Output the (x, y) coordinate of the center of the cell containing the given text.  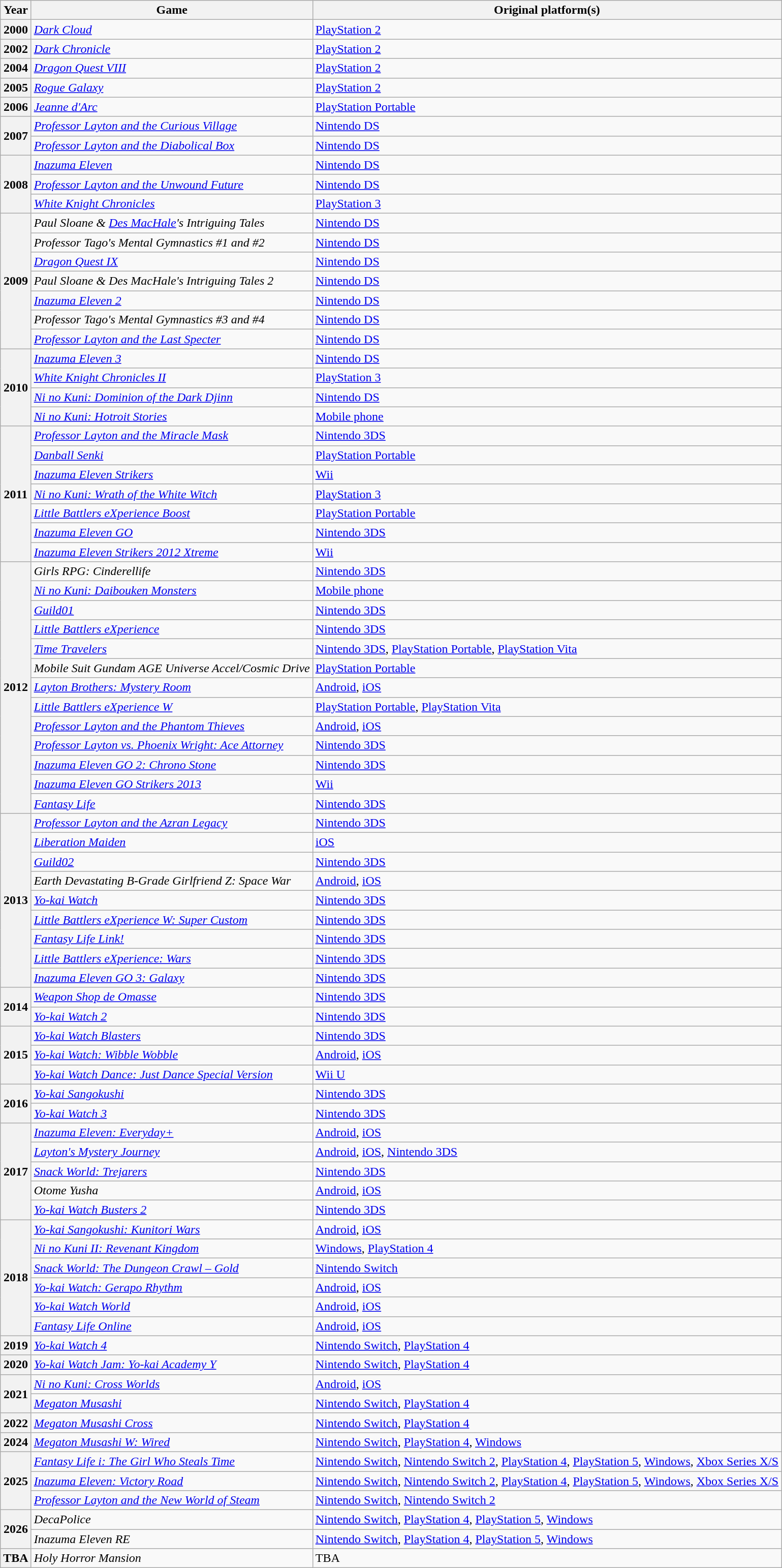
Yo-kai Sangokushi: Kunitori Wars (172, 1229)
2026 (16, 1529)
Inazuma Eleven Strikers 2012 Xtreme (172, 552)
2019 (16, 1345)
Yo-kai Watch: Gerapo Rhythm (172, 1287)
Little Battlers eXperience W: Super Custom (172, 920)
Little Battlers eXperience (172, 629)
Yo-kai Watch Busters 2 (172, 1210)
Professor Layton vs. Phoenix Wright: Ace Attorney (172, 745)
Original platform(s) (547, 10)
Inazuma Eleven GO (172, 532)
2022 (16, 1423)
White Knight Chronicles II (172, 378)
Windows, PlayStation 4 (547, 1249)
2011 (16, 494)
Paul Sloane & Des MacHale's Intriguing Tales (172, 223)
Inazuma Eleven: Victory Road (172, 1481)
Professor Layton and the Last Specter (172, 339)
Fantasy Life Link! (172, 939)
Yo-kai Watch 2 (172, 1016)
2008 (16, 184)
Inazuma Eleven (172, 165)
Professor Layton and the Curious Village (172, 126)
Inazuma Eleven RE (172, 1539)
2014 (16, 1007)
2018 (16, 1278)
Yo-kai Watch Dance: Just Dance Special Version (172, 1074)
Paul Sloane & Des MacHale's Intriguing Tales 2 (172, 281)
Android, iOS, Nintendo 3DS (547, 1152)
Nintendo Switch (547, 1268)
Inazuma Eleven GO 3: Galaxy (172, 978)
Inazuma Eleven 3 (172, 358)
2016 (16, 1103)
2007 (16, 136)
Otome Yusha (172, 1191)
Professor Tago's Mental Gymnastics #3 and #4 (172, 320)
Liberation Maiden (172, 842)
Yo-kai Watch Jam: Yo-kai Academy Y (172, 1365)
Inazuma Eleven GO Strikers 2013 (172, 784)
2020 (16, 1365)
Yo-kai Watch 4 (172, 1345)
Inazuma Eleven: Everyday+ (172, 1132)
Professor Layton and the New World of Steam (172, 1500)
Ni no Kuni: Wrath of the White Witch (172, 494)
2021 (16, 1394)
Nintendo 3DS, PlayStation Portable, PlayStation Vita (547, 649)
Wii U (547, 1074)
Yo-kai Watch Blasters (172, 1036)
Professor Layton and the Diabolical Box (172, 145)
Guild01 (172, 610)
Megaton Musashi (172, 1403)
Megaton Musashi W: Wired (172, 1442)
Ni no Kuni II: Revenant Kingdom (172, 1249)
2002 (16, 49)
Ni no Kuni: Dominion of the Dark Djinn (172, 397)
Nintendo Switch, PlayStation 4, Windows (547, 1442)
Inazuma Eleven 2 (172, 300)
Professor Layton and the Unwound Future (172, 184)
Earth Devastating B-Grade Girlfriend Z: Space War (172, 881)
Yo-kai Sangokushi (172, 1094)
Inazuma Eleven Strikers (172, 474)
Little Battlers eXperience W (172, 707)
Game (172, 10)
2025 (16, 1481)
Dark Chronicle (172, 49)
Professor Tago's Mental Gymnastics #1 and #2 (172, 243)
Weapon Shop de Omasse (172, 997)
Rogue Galaxy (172, 87)
PlayStation Portable, PlayStation Vita (547, 707)
Ni no Kuni: Daibouken Monsters (172, 591)
Yo-kai Watch World (172, 1307)
2024 (16, 1442)
Fantasy Life i: The Girl Who Steals Time (172, 1461)
Dragon Quest IX (172, 262)
Snack World: The Dungeon Crawl – Gold (172, 1268)
Fantasy Life (172, 803)
DecaPolice (172, 1520)
Ni no Kuni: Hotroit Stories (172, 416)
Time Travelers (172, 649)
Holy Horror Mansion (172, 1558)
2012 (16, 687)
Yo-kai Watch (172, 900)
Layton's Mystery Journey (172, 1152)
2005 (16, 87)
Professor Layton and the Miracle Mask (172, 436)
Guild02 (172, 862)
Fantasy Life Online (172, 1326)
Professor Layton and the Azran Legacy (172, 823)
Snack World: Trejarers (172, 1171)
Yo-kai Watch 3 (172, 1113)
2017 (16, 1171)
2010 (16, 387)
Ni no Kuni: Cross Worlds (172, 1384)
Mobile Suit Gundam AGE Universe Accel/Cosmic Drive (172, 668)
2006 (16, 107)
2013 (16, 900)
Professor Layton and the Phantom Thieves (172, 726)
Yo-kai Watch: Wibble Wobble (172, 1055)
Jeanne d'Arc (172, 107)
Dark Cloud (172, 29)
Year (16, 10)
2000 (16, 29)
Megaton Musashi Cross (172, 1423)
Inazuma Eleven GO 2: Chrono Stone (172, 765)
White Knight Chronicles (172, 203)
2004 (16, 68)
Danball Senki (172, 455)
2015 (16, 1055)
Dragon Quest VIII (172, 68)
iOS (547, 842)
Girls RPG: Cinderellife (172, 571)
2009 (16, 281)
Nintendo Switch, Nintendo Switch 2 (547, 1500)
Little Battlers eXperience Boost (172, 513)
Little Battlers eXperience: Wars (172, 958)
Layton Brothers: Mystery Room (172, 687)
